Scan for the cell matching the given text and deliver its (x, y) coordinate at center. 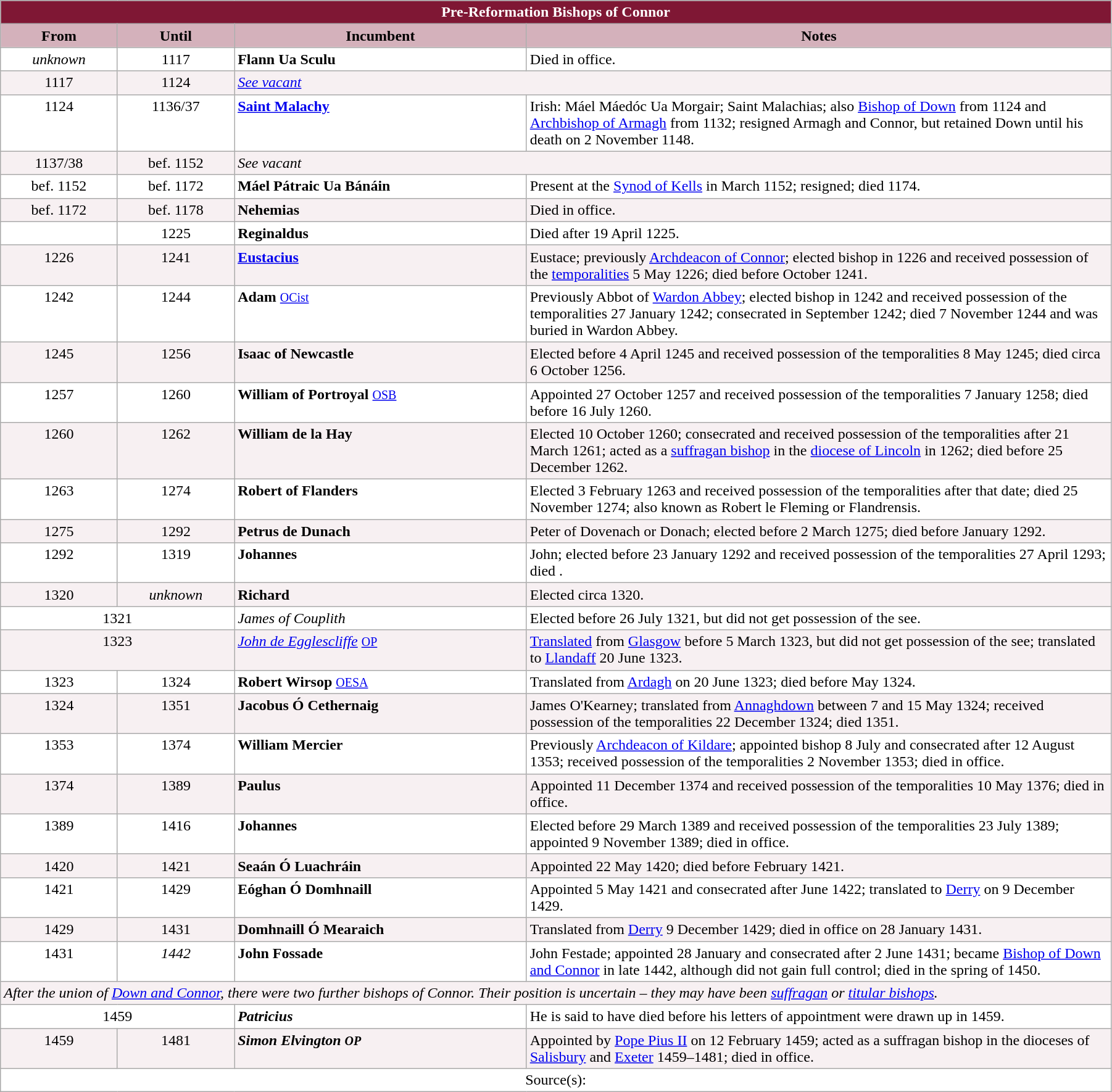
James O'Kearney; translated from Annaghdown between 7 and 15 May 1324; received possession of the temporalities 22 December 1324; died 1351. (818, 713)
1275 (59, 531)
1319 (175, 563)
Paulus (381, 793)
Elected circa 1320. (818, 595)
1442 (175, 961)
Incumbent (381, 36)
Isaac of Newcastle (381, 362)
Translated from Glasgow before 5 March 1323, but did not get possession of the see; translated to Llandaff 20 June 1323. (818, 650)
Translated from Ardagh on 20 June 1323; died before May 1324. (818, 682)
Robert Wirsop OESA (381, 682)
Translated from Derry 9 December 1429; died in office on 28 January 1431. (818, 929)
1244 (175, 313)
1353 (59, 754)
1420 (59, 866)
Source(s): (556, 1080)
1226 (59, 265)
Richard (381, 595)
Notes (818, 36)
John; elected before 23 January 1292 and received possession of the temporalities 27 April 1293; died . (818, 563)
1262 (175, 451)
He is said to have died before his letters of appointment were drawn up in 1459. (818, 1017)
William de la Hay (381, 451)
1416 (175, 834)
Pre-Reformation Bishops of Connor (556, 12)
1320 (59, 595)
Domhnaill Ó Mearaich (381, 929)
Until (175, 36)
Petrus de Dunach (381, 531)
1351 (175, 713)
Jacobus Ó Cethernaig (381, 713)
1241 (175, 265)
From (59, 36)
1136/37 (175, 123)
Appointed by Pope Pius II on 12 February 1459; acted as a suffragan bishop in the dioceses of Salisbury and Exeter 1459–1481; died in office. (818, 1049)
Robert of Flanders (381, 500)
1321 (117, 618)
Máel Pátraic Ua Bánáin (381, 186)
Flann Ua Sculu (381, 59)
Elected before 26 July 1321, but did not get possession of the see. (818, 618)
1256 (175, 362)
William of Portroyal OSB (381, 402)
Appointed 5 May 1421 and consecrated after June 1422; translated to Derry on 9 December 1429. (818, 897)
James of Couplith (381, 618)
Adam OCist (381, 313)
1225 (175, 233)
John Fossade (381, 961)
Appointed 11 December 1374 and received possession of the temporalities 10 May 1376; died in office. (818, 793)
John de Egglescliffe OP (381, 650)
Elected before 4 April 1245 and received possession of the temporalities 8 May 1245; died circa 6 October 1256. (818, 362)
William Mercier (381, 754)
Saint Malachy (381, 123)
1137/38 (59, 163)
bef. 1178 (175, 210)
Seaán Ó Luachráin (381, 866)
1245 (59, 362)
Reginaldus (381, 233)
Eóghan Ó Domhnaill (381, 897)
1263 (59, 500)
1274 (175, 500)
Present at the Synod of Kells in March 1152; resigned; died 1174. (818, 186)
Appointed 27 October 1257 and received possession of the temporalities 7 January 1258; died before 16 July 1260. (818, 402)
Eustace; previously Archdeacon of Connor; elected bishop in 1226 and received possession of the temporalities 5 May 1226; died before October 1241. (818, 265)
1257 (59, 402)
Eustacius (381, 265)
1242 (59, 313)
Appointed 22 May 1420; died before February 1421. (818, 866)
Died after 19 April 1225. (818, 233)
1481 (175, 1049)
Elected before 29 March 1389 and received possession of the temporalities 23 July 1389; appointed 9 November 1389; died in office. (818, 834)
Simon Elvington OP (381, 1049)
Peter of Dovenach or Donach; elected before 2 March 1275; died before January 1292. (818, 531)
Nehemias (381, 210)
Patricius (381, 1017)
